Determine the [X, Y] coordinate at the center of the cell enclosing the given text.  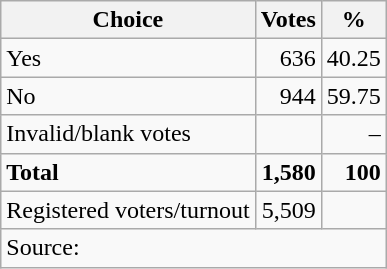
1,580 [288, 172]
636 [288, 58]
40.25 [354, 58]
Choice [128, 20]
59.75 [354, 96]
– [354, 134]
Votes [288, 20]
Total [128, 172]
100 [354, 172]
Invalid/blank votes [128, 134]
Yes [128, 58]
Registered voters/turnout [128, 210]
% [354, 20]
5,509 [288, 210]
944 [288, 96]
Source: [194, 248]
No [128, 96]
